From the cell containing the given text, extract its center point as [X, Y] coordinate. 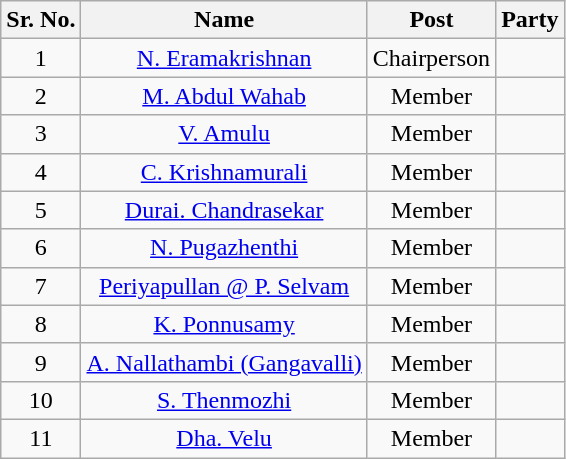
6 [41, 248]
S. Thenmozhi [224, 400]
Post [431, 20]
Name [224, 20]
C. Krishnamurali [224, 172]
3 [41, 134]
7 [41, 286]
Dha. Velu [224, 438]
K. Ponnusamy [224, 324]
1 [41, 58]
4 [41, 172]
V. Amulu [224, 134]
Chairperson [431, 58]
N. Eramakrishnan [224, 58]
10 [41, 400]
Party [530, 20]
Durai. Chandrasekar [224, 210]
Sr. No. [41, 20]
9 [41, 362]
N. Pugazhenthi [224, 248]
8 [41, 324]
A. Nallathambi (Gangavalli) [224, 362]
11 [41, 438]
Periyapullan @ P. Selvam [224, 286]
5 [41, 210]
2 [41, 96]
M. Abdul Wahab [224, 96]
